Identify which cell holds the provided text, then report its [x, y] central coordinate. 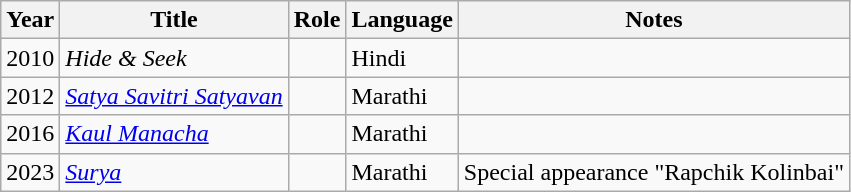
2023 [30, 172]
Year [30, 20]
Special appearance "Rapchik Kolinbai" [654, 172]
Kaul Manacha [174, 134]
Hindi [402, 58]
Surya [174, 172]
2016 [30, 134]
2012 [30, 96]
Language [402, 20]
2010 [30, 58]
Role [317, 20]
Title [174, 20]
Hide & Seek [174, 58]
Notes [654, 20]
Satya Savitri Satyavan [174, 96]
